Locate the cell with the specified text and output its (x, y) center coordinate. 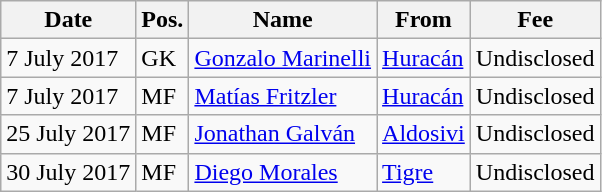
Tigre (424, 172)
Aldosivi (424, 134)
Date (68, 20)
Diego Morales (283, 172)
Jonathan Galván (283, 134)
25 July 2017 (68, 134)
GK (162, 58)
Pos. (162, 20)
Name (283, 20)
Matías Fritzler (283, 96)
From (424, 20)
Gonzalo Marinelli (283, 58)
30 July 2017 (68, 172)
Fee (535, 20)
